Pinpoint the cell where the given text exists, returning its (X, Y) midpoint coordinate. 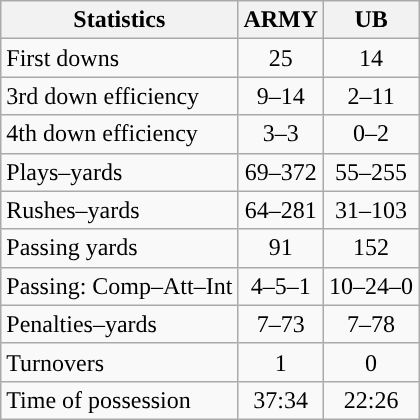
64–281 (281, 210)
69–372 (281, 172)
7–78 (372, 324)
Passing: Comp–Att–Int (120, 286)
55–255 (372, 172)
152 (372, 248)
ARMY (281, 20)
31–103 (372, 210)
0 (372, 362)
14 (372, 58)
7–73 (281, 324)
Turnovers (120, 362)
4–5–1 (281, 286)
Statistics (120, 20)
37:34 (281, 400)
3rd down efficiency (120, 96)
Time of possession (120, 400)
1 (281, 362)
9–14 (281, 96)
0–2 (372, 134)
Penalties–yards (120, 324)
2–11 (372, 96)
First downs (120, 58)
4th down efficiency (120, 134)
22:26 (372, 400)
25 (281, 58)
3–3 (281, 134)
UB (372, 20)
Plays–yards (120, 172)
Rushes–yards (120, 210)
Passing yards (120, 248)
10–24–0 (372, 286)
91 (281, 248)
